From the cell containing the given text, extract its center point as (x, y) coordinate. 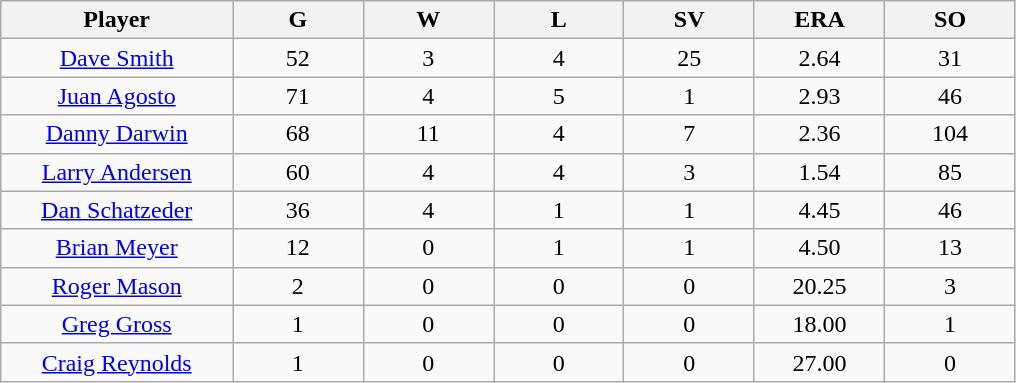
G (298, 20)
2.93 (819, 96)
31 (950, 58)
11 (428, 134)
Larry Andersen (117, 172)
2 (298, 286)
25 (689, 58)
Craig Reynolds (117, 362)
60 (298, 172)
1.54 (819, 172)
SV (689, 20)
7 (689, 134)
36 (298, 210)
5 (559, 96)
Roger Mason (117, 286)
2.64 (819, 58)
SO (950, 20)
52 (298, 58)
85 (950, 172)
4.45 (819, 210)
Dan Schatzeder (117, 210)
Dave Smith (117, 58)
13 (950, 248)
20.25 (819, 286)
71 (298, 96)
W (428, 20)
12 (298, 248)
68 (298, 134)
18.00 (819, 324)
Brian Meyer (117, 248)
2.36 (819, 134)
L (559, 20)
Greg Gross (117, 324)
Juan Agosto (117, 96)
104 (950, 134)
ERA (819, 20)
Danny Darwin (117, 134)
27.00 (819, 362)
Player (117, 20)
4.50 (819, 248)
